Capture the cell that displays the provided text and extract its (X, Y) central coordinate. 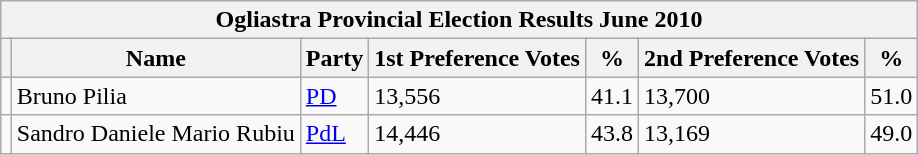
Party (334, 58)
14,446 (478, 134)
Sandro Daniele Mario Rubiu (156, 134)
43.8 (612, 134)
2nd Preference Votes (752, 58)
41.1 (612, 96)
13,700 (752, 96)
PdL (334, 134)
PD (334, 96)
Name (156, 58)
13,169 (752, 134)
Bruno Pilia (156, 96)
Ogliastra Provincial Election Results June 2010 (458, 20)
49.0 (892, 134)
13,556 (478, 96)
51.0 (892, 96)
1st Preference Votes (478, 58)
